For the text-containing cell, return its midpoint in (x, y) coordinate format. 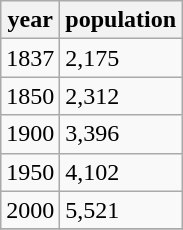
year (30, 20)
2000 (30, 210)
1950 (30, 172)
2,312 (121, 96)
2,175 (121, 58)
3,396 (121, 134)
1837 (30, 58)
1900 (30, 134)
4,102 (121, 172)
5,521 (121, 210)
1850 (30, 96)
population (121, 20)
